Detect which cell encompasses the target text, then output its [X, Y] center coordinate. 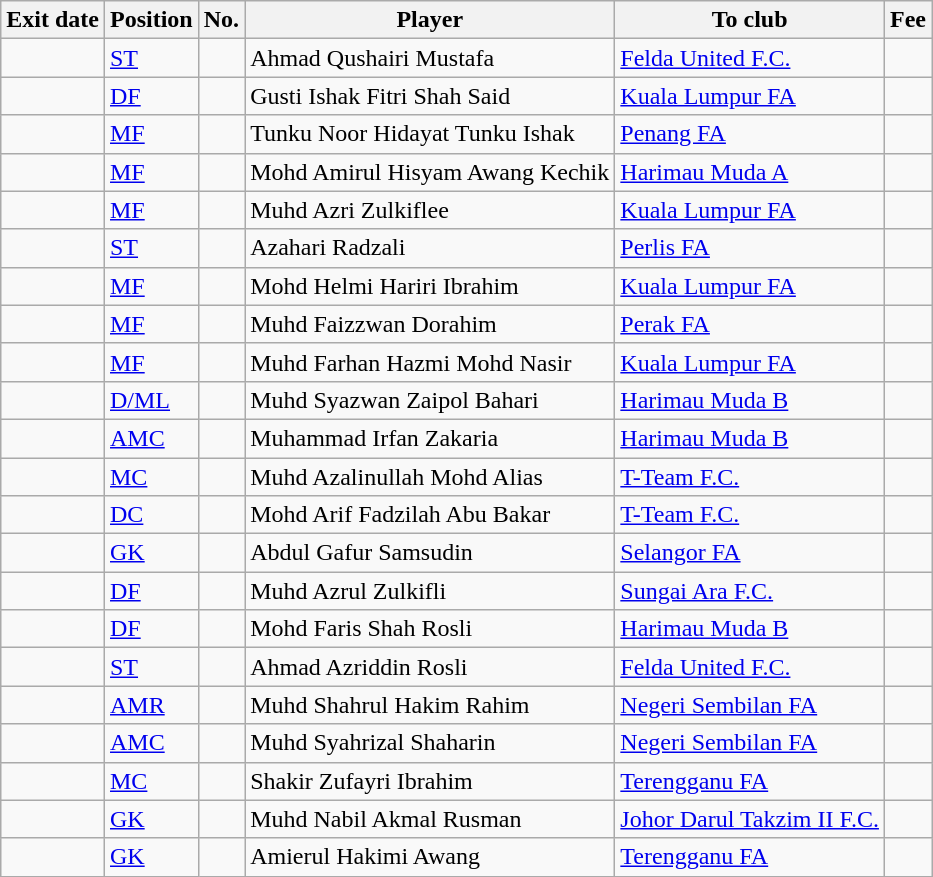
Amierul Hakimi Awang [430, 857]
Mohd Arif Fadzilah Abu Bakar [430, 515]
Sungai Ara F.C. [750, 591]
Muhd Azri Zulkiflee [430, 210]
Tunku Noor Hidayat Tunku Ishak [430, 134]
Position [151, 20]
Muhd Farhan Hazmi Mohd Nasir [430, 362]
Muhd Syahrizal Shaharin [430, 743]
Azahari Radzali [430, 248]
Johor Darul Takzim II F.C. [750, 819]
Muhd Shahrul Hakim Rahim [430, 705]
Harimau Muda A [750, 172]
Muhd Azrul Zulkifli [430, 591]
Mohd Helmi Hariri Ibrahim [430, 286]
Perak FA [750, 324]
D/ML [151, 400]
Muhd Azalinullah Mohd Alias [430, 477]
Perlis FA [750, 248]
To club [750, 20]
Gusti Ishak Fitri Shah Said [430, 96]
Ahmad Azriddin Rosli [430, 667]
Shakir Zufayri Ibrahim [430, 781]
DC [151, 515]
Muhd Nabil Akmal Rusman [430, 819]
No. [221, 20]
Player [430, 20]
Muhd Faizzwan Dorahim [430, 324]
Penang FA [750, 134]
Muhd Syazwan Zaipol Bahari [430, 400]
Mohd Amirul Hisyam Awang Kechik [430, 172]
Ahmad Qushairi Mustafa [430, 58]
AMR [151, 705]
Muhammad Irfan Zakaria [430, 438]
Abdul Gafur Samsudin [430, 553]
Exit date [53, 20]
Selangor FA [750, 553]
Mohd Faris Shah Rosli [430, 629]
Fee [908, 20]
